Pinpoint the cell where the given text exists, returning its [x, y] midpoint coordinate. 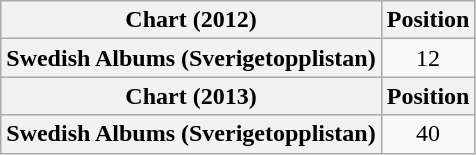
12 [428, 58]
40 [428, 134]
Chart (2012) [191, 20]
Chart (2013) [191, 96]
